From the cell containing the given text, extract its center point as [x, y] coordinate. 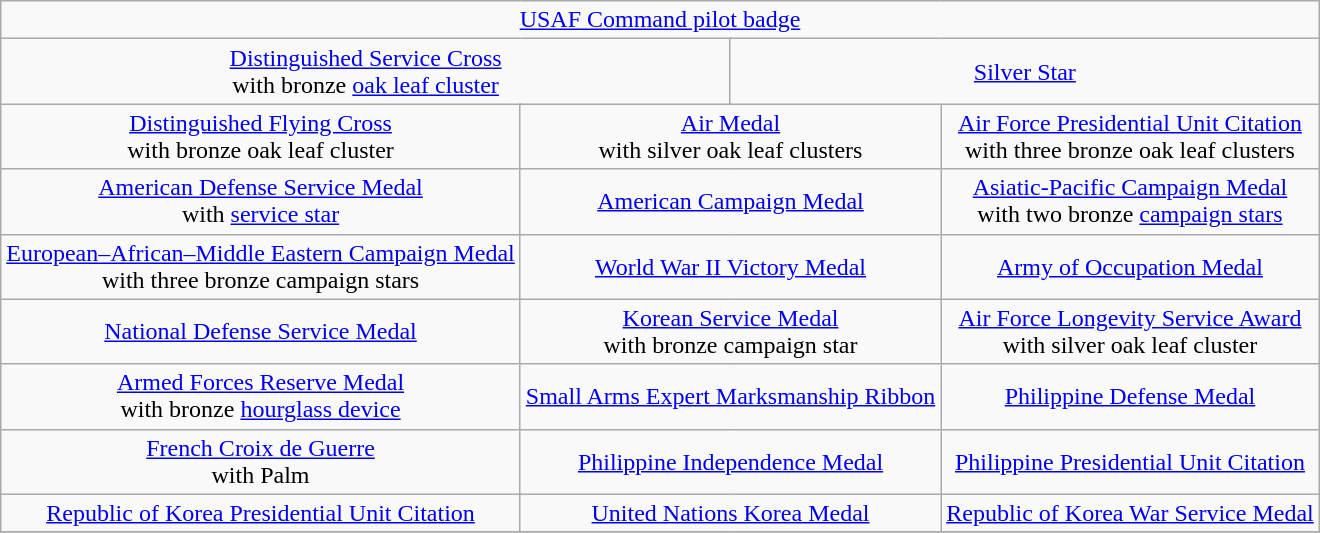
United Nations Korea Medal [730, 513]
Air Force Presidential Unit Citationwith three bronze oak leaf clusters [1130, 136]
Armed Forces Reserve Medalwith bronze hourglass device [261, 396]
Korean Service Medalwith bronze campaign star [730, 332]
Distinguished Flying Crosswith bronze oak leaf cluster [261, 136]
American Campaign Medal [730, 202]
Air Medalwith silver oak leaf clusters [730, 136]
Republic of Korea Presidential Unit Citation [261, 513]
USAF Command pilot badge [660, 20]
Air Force Longevity Service Awardwith silver oak leaf cluster [1130, 332]
World War II Victory Medal [730, 266]
Philippine Defense Medal [1130, 396]
Army of Occupation Medal [1130, 266]
Small Arms Expert Marksmanship Ribbon [730, 396]
Philippine Independence Medal [730, 462]
Philippine Presidential Unit Citation [1130, 462]
National Defense Service Medal [261, 332]
Asiatic-Pacific Campaign Medalwith two bronze campaign stars [1130, 202]
Silver Star [1024, 72]
American Defense Service Medalwith service star [261, 202]
French Croix de Guerrewith Palm [261, 462]
Distinguished Service Crosswith bronze oak leaf cluster [366, 72]
Republic of Korea War Service Medal [1130, 513]
European–African–Middle Eastern Campaign Medalwith three bronze campaign stars [261, 266]
